Return the [x, y] coordinate for the center point of the cell that contains the specified text.  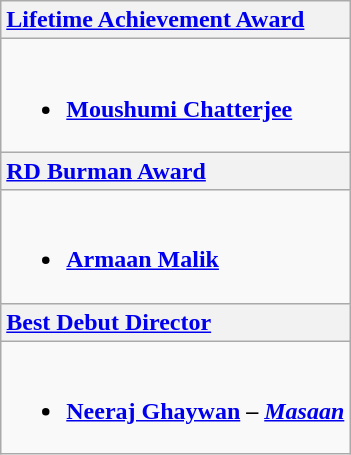
Lifetime Achievement Award [176, 20]
Best Debut Director [176, 322]
Neeraj Ghaywan – Masaan [176, 398]
RD Burman Award [176, 171]
Armaan Malik [176, 246]
Moushumi Chatterjee [176, 96]
